Output the [x, y] coordinate of the center of the cell containing the given text.  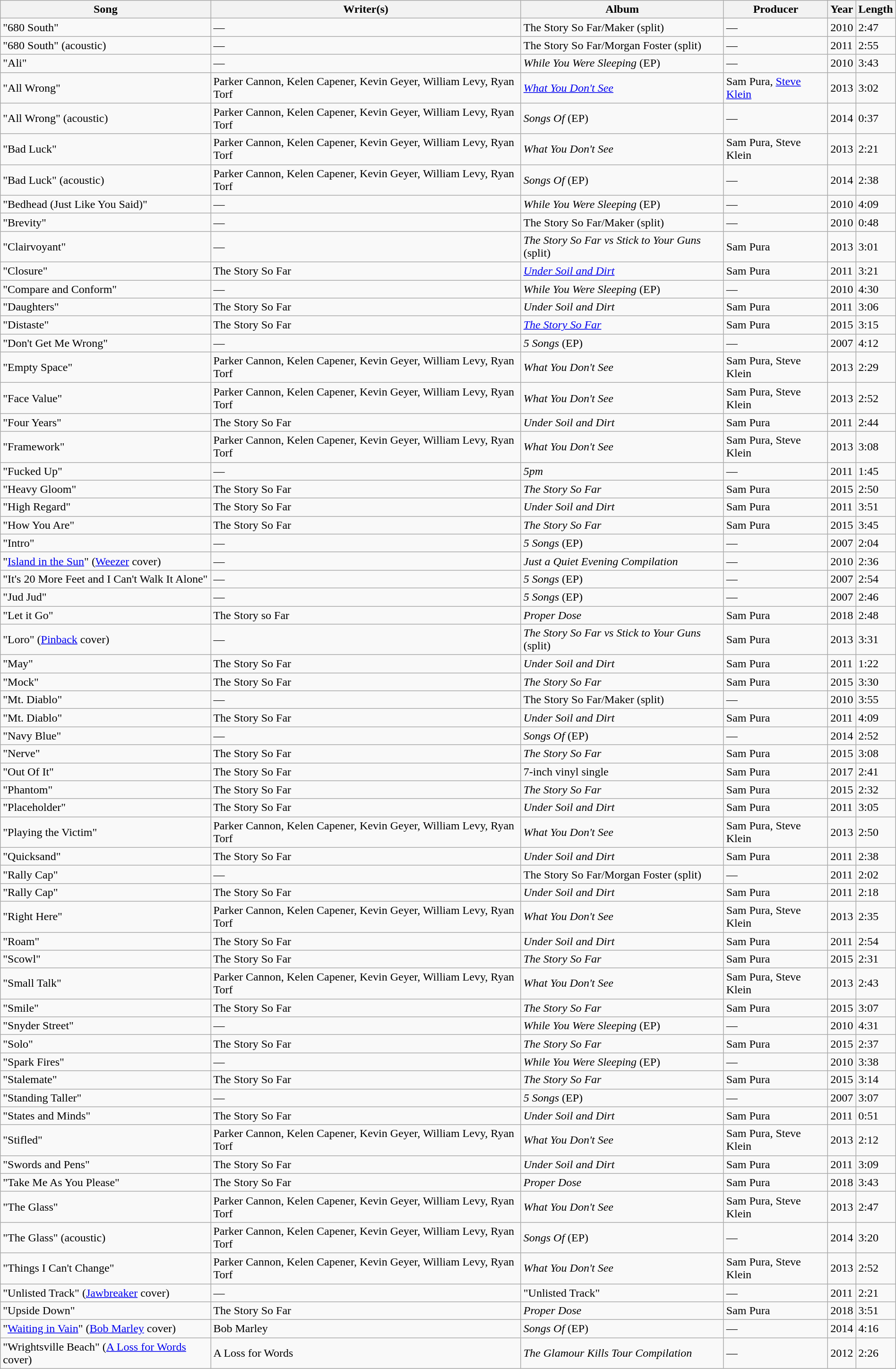
2:43 [876, 984]
"Loro" (Pinback cover) [106, 640]
2:04 [876, 543]
"Face Value" [106, 398]
"All Wrong" (acoustic) [106, 118]
"Upside Down" [106, 1311]
"The Glass" [106, 1207]
"680 South" (acoustic) [106, 45]
"States and Minds" [106, 1116]
"Bad Luck" [106, 149]
"Smile" [106, 1008]
"Bedhead (Just Like You Said)" [106, 204]
3:01 [876, 247]
2:35 [876, 917]
"All Wrong" [106, 88]
7-inch vinyl single [622, 772]
"Solo" [106, 1044]
3:31 [876, 640]
"Small Talk" [106, 984]
"Intro" [106, 543]
4:30 [876, 289]
3:55 [876, 700]
3:05 [876, 808]
"Fucked Up" [106, 471]
"Playing the Victim" [106, 832]
"Brevity" [106, 222]
3:06 [876, 307]
"Placeholder" [106, 808]
"Four Years" [106, 422]
2017 [842, 772]
"Take Me As You Please" [106, 1182]
1:45 [876, 471]
A Loss for Words [366, 1353]
2:31 [876, 959]
"Compare and Conform" [106, 289]
3:15 [876, 325]
"Out Of It" [106, 772]
3:02 [876, 88]
3:09 [876, 1164]
4:31 [876, 1026]
1:22 [876, 664]
"Navy Blue" [106, 736]
2:55 [876, 45]
3:38 [876, 1062]
"Ali" [106, 63]
4:16 [876, 1329]
"Snyder Street" [106, 1026]
0:51 [876, 1116]
5pm [622, 471]
"Clairvoyant" [106, 247]
3:21 [876, 271]
The Story so Far [366, 615]
"Closure" [106, 271]
"May" [106, 664]
"Unlisted Track" [622, 1292]
"Bad Luck" (acoustic) [106, 180]
0:48 [876, 222]
2:02 [876, 874]
"Waiting in Vain" (Bob Marley cover) [106, 1329]
"Daughters" [106, 307]
"Unlisted Track" (Jawbreaker cover) [106, 1292]
Just a Quiet Evening Compilation [622, 561]
"Jud Jud" [106, 597]
3:30 [876, 682]
"It's 20 More Feet and I Can't Walk It Alone" [106, 579]
"Things I Can't Change" [106, 1268]
Producer [776, 9]
Album [622, 9]
"Right Here" [106, 917]
"Roam" [106, 941]
"Standing Taller" [106, 1098]
Length [876, 9]
3:45 [876, 525]
"Stifled" [106, 1140]
2:26 [876, 1353]
"The Glass" (acoustic) [106, 1237]
"Distaste" [106, 325]
"Framework" [106, 447]
"Swords and Pens" [106, 1164]
2:44 [876, 422]
The Glamour Kills Tour Compilation [622, 1353]
"Let it Go" [106, 615]
"Empty Space" [106, 368]
"Scowl" [106, 959]
2:37 [876, 1044]
"High Regard" [106, 507]
"Phantom" [106, 790]
4:12 [876, 343]
"Mock" [106, 682]
2:48 [876, 615]
3:14 [876, 1080]
2:36 [876, 561]
"Island in the Sun" (Weezer cover) [106, 561]
2012 [842, 1353]
2:12 [876, 1140]
3:20 [876, 1237]
0:37 [876, 118]
"Heavy Gloom" [106, 489]
2:32 [876, 790]
"Nerve" [106, 754]
"Don't Get Me Wrong" [106, 343]
Song [106, 9]
"How You Are" [106, 525]
"Quicksand" [106, 856]
Year [842, 9]
"Spark Fires" [106, 1062]
"Wrightsville Beach" (A Loss for Words cover) [106, 1353]
2:29 [876, 368]
"680 South" [106, 27]
2:41 [876, 772]
Writer(s) [366, 9]
Bob Marley [366, 1329]
2:46 [876, 597]
2:18 [876, 892]
"Stalemate" [106, 1080]
